Search for the cell housing the specified text and yield its [X, Y] center coordinate. 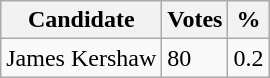
Votes [195, 20]
80 [195, 58]
% [248, 20]
James Kershaw [82, 58]
0.2 [248, 58]
Candidate [82, 20]
